Find where the given text appears and provide that cell's center as (x, y) coordinate. 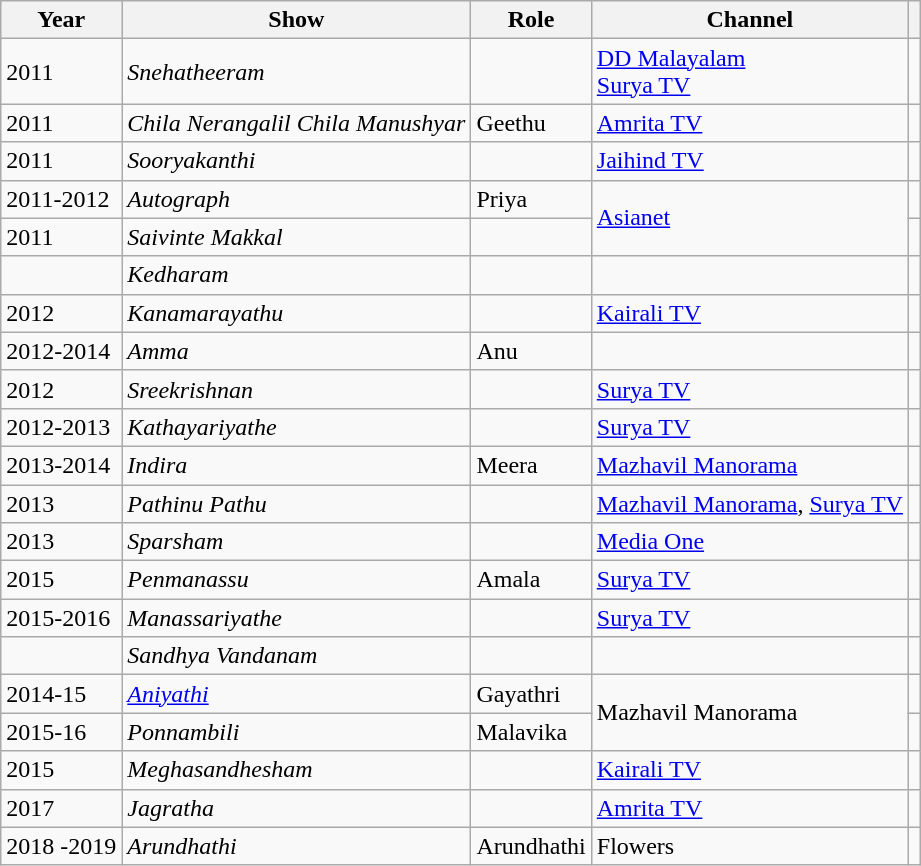
Chila Nerangalil Chila Manushyar (296, 123)
Kanamarayathu (296, 313)
2017 (62, 808)
Sandhya Vandanam (296, 656)
2012-2013 (62, 427)
2012-2014 (62, 351)
Snehatheeram (296, 72)
Sooryakanthi (296, 161)
Kedharam (296, 275)
2018 -2019 (62, 846)
Jaihind TV (750, 161)
Indira (296, 465)
Pathinu Pathu (296, 503)
Jagratha (296, 808)
Priya (531, 199)
2011-2012 (62, 199)
Penmanassu (296, 580)
Flowers (750, 846)
Meera (531, 465)
Gayathri (531, 694)
Asianet (750, 218)
Sreekrishnan (296, 389)
2015-2016 (62, 618)
Amma (296, 351)
Kathayariyathe (296, 427)
Malavika (531, 732)
Ponnambili (296, 732)
2015-16 (62, 732)
Aniyathi (296, 694)
Amala (531, 580)
Role (531, 20)
Mazhavil Manorama, Surya TV (750, 503)
Meghasandhesham (296, 770)
DD MalayalamSurya TV (750, 72)
Channel (750, 20)
Autograph (296, 199)
Geethu (531, 123)
Show (296, 20)
Manassariyathe (296, 618)
Saivinte Makkal (296, 237)
Media One (750, 542)
Anu (531, 351)
2013-2014 (62, 465)
Year (62, 20)
2014-15 (62, 694)
Sparsham (296, 542)
